Determine the (x, y) coordinate at the center of the cell enclosing the given text.  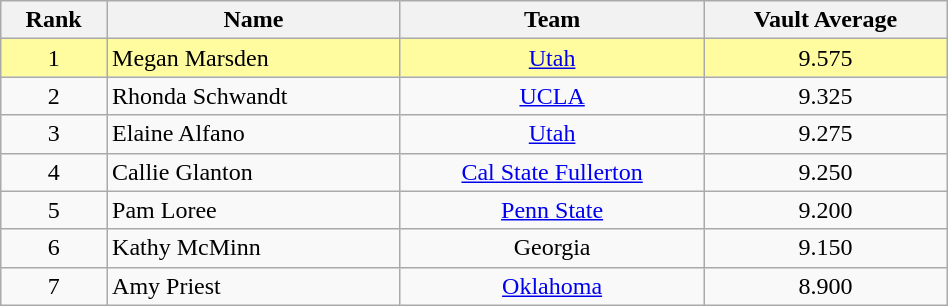
9.250 (826, 172)
Callie Glanton (254, 172)
Pam Loree (254, 210)
Rank (54, 20)
9.200 (826, 210)
Team (552, 20)
6 (54, 248)
8.900 (826, 286)
2 (54, 96)
Penn State (552, 210)
Oklahoma (552, 286)
9.275 (826, 134)
Vault Average (826, 20)
4 (54, 172)
3 (54, 134)
UCLA (552, 96)
Rhonda Schwandt (254, 96)
7 (54, 286)
Name (254, 20)
Megan Marsden (254, 58)
Cal State Fullerton (552, 172)
Georgia (552, 248)
Amy Priest (254, 286)
9.150 (826, 248)
1 (54, 58)
9.575 (826, 58)
Kathy McMinn (254, 248)
9.325 (826, 96)
Elaine Alfano (254, 134)
5 (54, 210)
